Find where the given text appears and provide that cell's center as [x, y] coordinate. 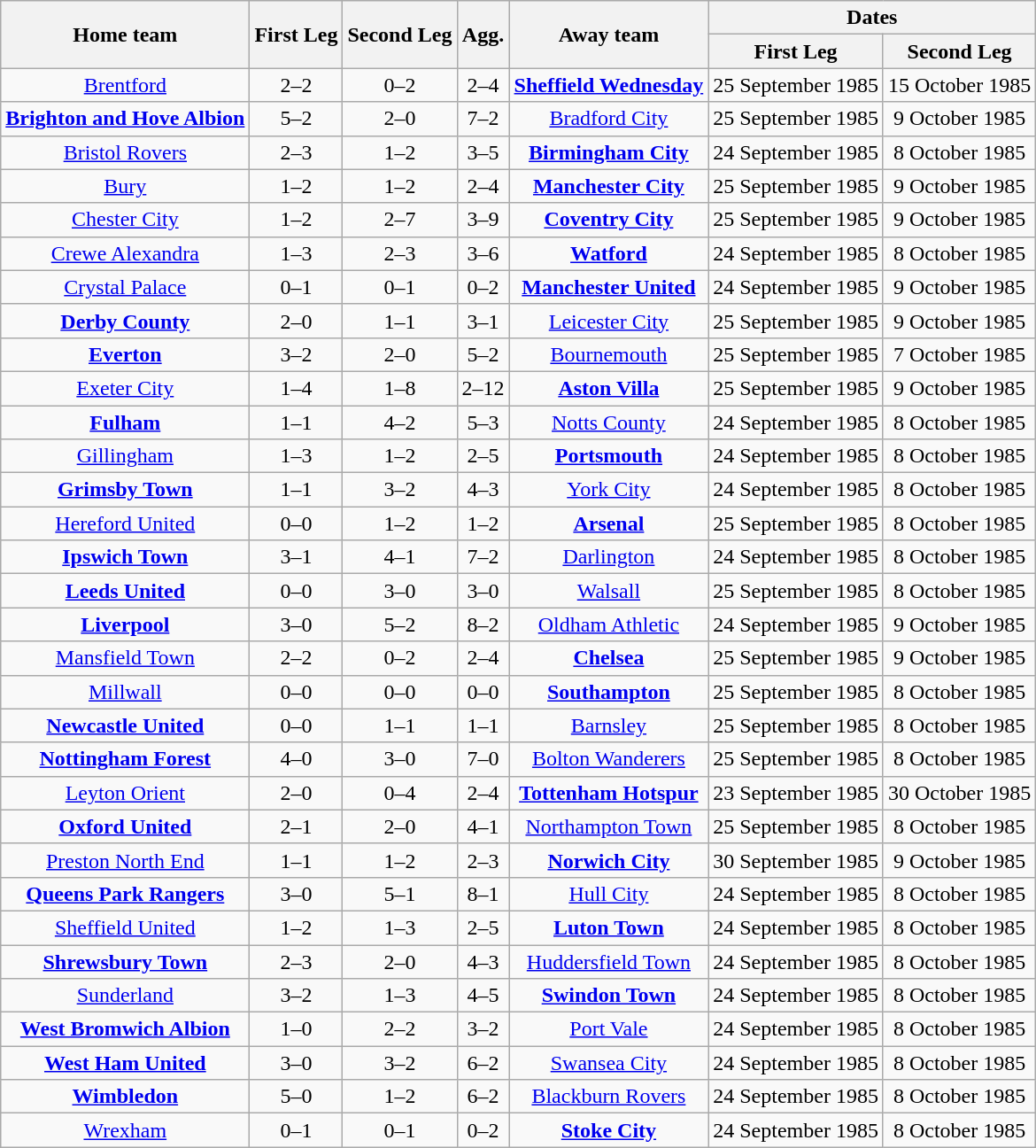
7–0 [483, 759]
Liverpool [126, 624]
Bournemouth [609, 354]
Tottenham Hotspur [609, 793]
Grimsby Town [126, 490]
Brentford [126, 85]
3–5 [483, 152]
8–2 [483, 624]
1–8 [400, 388]
Sheffield United [126, 927]
Home team [126, 35]
Barnsley [609, 725]
Wimbledon [126, 1097]
Arsenal [609, 524]
5–0 [296, 1097]
Watford [609, 253]
Agg. [483, 35]
2–1 [296, 826]
Swansea City [609, 1063]
Southampton [609, 692]
3–9 [483, 220]
Bury [126, 186]
Dates [872, 18]
4–0 [296, 759]
Away team [609, 35]
Queens Park Rangers [126, 894]
Newcastle United [126, 725]
Shrewsbury Town [126, 961]
Exeter City [126, 388]
Bristol Rovers [126, 152]
Hull City [609, 894]
Crewe Alexandra [126, 253]
Birmingham City [609, 152]
Walsall [609, 591]
Millwall [126, 692]
5–1 [400, 894]
0–4 [400, 793]
Chester City [126, 220]
Sunderland [126, 996]
Bradford City [609, 119]
Leeds United [126, 591]
Norwich City [609, 860]
Manchester United [609, 287]
1–0 [296, 1029]
York City [609, 490]
15 October 1985 [959, 85]
Northampton Town [609, 826]
7 October 1985 [959, 354]
Blackburn Rovers [609, 1097]
Everton [126, 354]
3–6 [483, 253]
Oxford United [126, 826]
Preston North End [126, 860]
Nottingham Forest [126, 759]
West Ham United [126, 1063]
Notts County [609, 423]
Derby County [126, 321]
Darlington [609, 557]
4–2 [400, 423]
Mansfield Town [126, 658]
Crystal Palace [126, 287]
Leicester City [609, 321]
Ipswich Town [126, 557]
Portsmouth [609, 456]
Hereford United [126, 524]
2–12 [483, 388]
Sheffield Wednesday [609, 85]
Stoke City [609, 1130]
Aston Villa [609, 388]
Luton Town [609, 927]
Manchester City [609, 186]
Port Vale [609, 1029]
2–7 [400, 220]
Fulham [126, 423]
5–3 [483, 423]
Wrexham [126, 1130]
Huddersfield Town [609, 961]
West Bromwich Albion [126, 1029]
30 September 1985 [796, 860]
30 October 1985 [959, 793]
Leyton Orient [126, 793]
Swindon Town [609, 996]
1–4 [296, 388]
Brighton and Hove Albion [126, 119]
Gillingham [126, 456]
23 September 1985 [796, 793]
8–1 [483, 894]
4–5 [483, 996]
Bolton Wanderers [609, 759]
Coventry City [609, 220]
Oldham Athletic [609, 624]
Chelsea [609, 658]
